Output the [X, Y] coordinate of the center of the cell containing the given text.  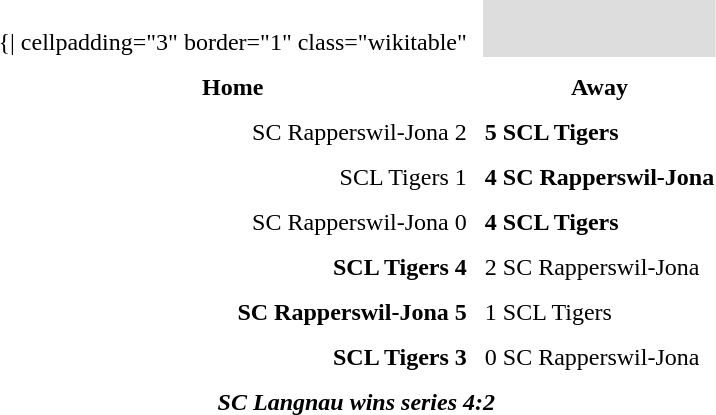
0 SC Rapperswil-Jona [599, 357]
1 SCL Tigers [599, 312]
Away [599, 87]
4 SCL Tigers [599, 222]
2 SC Rapperswil-Jona [599, 267]
5 SCL Tigers [599, 132]
4 SC Rapperswil-Jona [599, 177]
